Output the (x, y) coordinate of the center of the cell containing the given text.  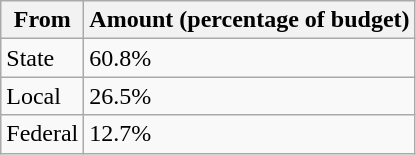
Amount (percentage of budget) (250, 20)
State (42, 58)
60.8% (250, 58)
12.7% (250, 134)
From (42, 20)
26.5% (250, 96)
Federal (42, 134)
Local (42, 96)
